Pinpoint the cell where the given text exists, returning its (x, y) midpoint coordinate. 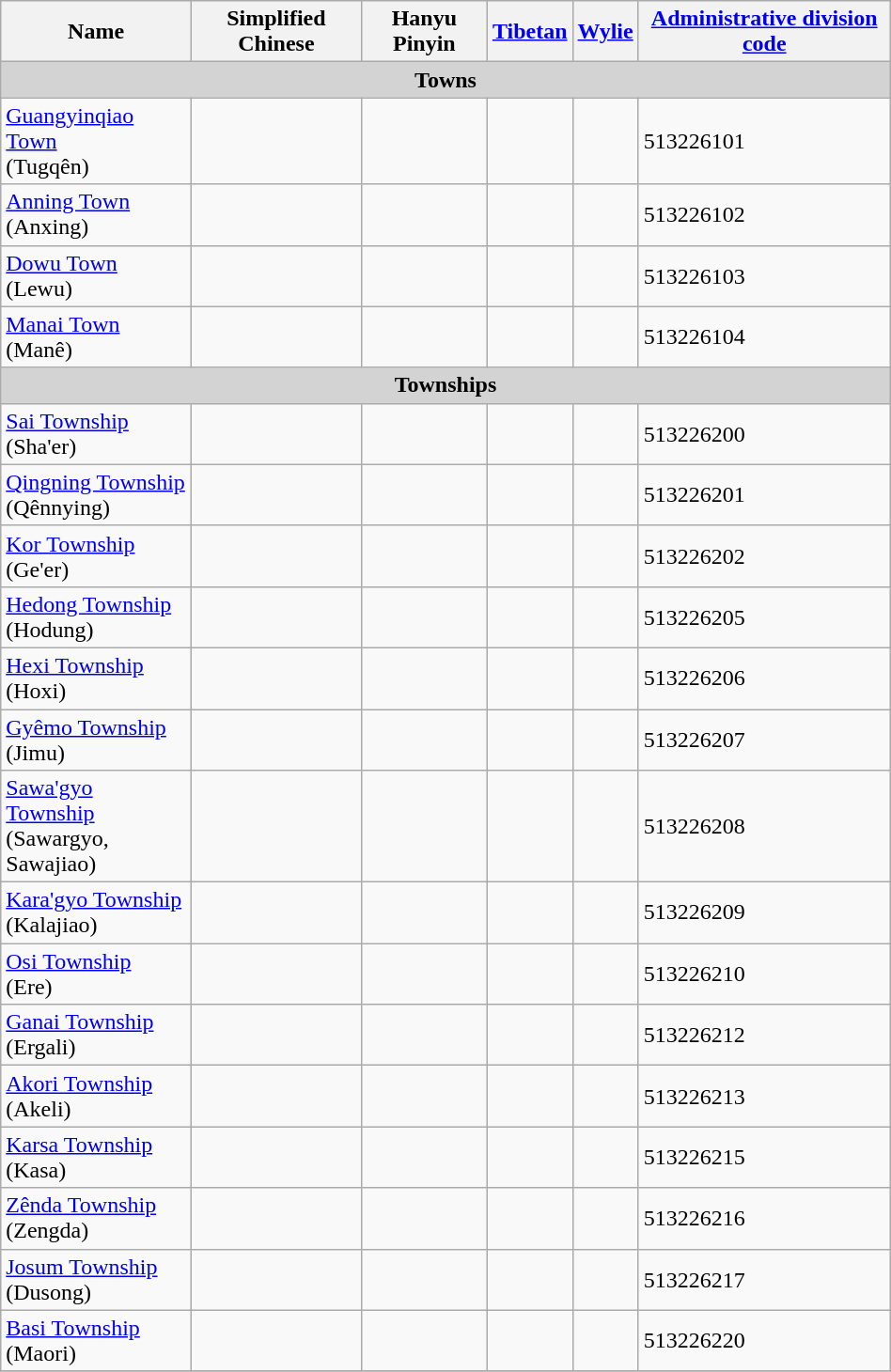
Ganai Township(Ergali) (96, 1036)
Basi Township(Maori) (96, 1340)
513226104 (764, 336)
Anning Town(Anxing) (96, 214)
Akori Township(Akeli) (96, 1096)
513226210 (764, 974)
Hedong Township(Hodung) (96, 616)
513226202 (764, 556)
Hexi Township(Hoxi) (96, 678)
513226216 (764, 1218)
513226220 (764, 1340)
Guangyinqiao Town(Tugqên) (96, 141)
513226206 (764, 678)
Kara'gyo Township(Kalajiao) (96, 913)
Tibetan (530, 32)
Manai Town(Manê) (96, 336)
Josum Township(Dusong) (96, 1280)
Karsa Township(Kasa) (96, 1158)
Hanyu Pinyin (424, 32)
513226102 (764, 214)
Zênda Township(Zengda) (96, 1218)
513226101 (764, 141)
Sai Township(Sha'er) (96, 434)
Qingning Township(Qênnying) (96, 494)
513226208 (764, 827)
Administrative division code (764, 32)
Dowu Town(Lewu) (96, 276)
Towns (445, 80)
Simplified Chinese (276, 32)
513226205 (764, 616)
513226103 (764, 276)
Name (96, 32)
Osi Township(Ere) (96, 974)
513226209 (764, 913)
513226200 (764, 434)
513226212 (764, 1036)
Wylie (605, 32)
Townships (445, 385)
Gyêmo Township(Jimu) (96, 739)
Sawa'gyo Township(Sawargyo, Sawajiao) (96, 827)
513226217 (764, 1280)
513226207 (764, 739)
513226215 (764, 1158)
513226201 (764, 494)
Kor Township(Ge'er) (96, 556)
513226213 (764, 1096)
